Extract the [X, Y] coordinate from the center of the cell holding the provided text.  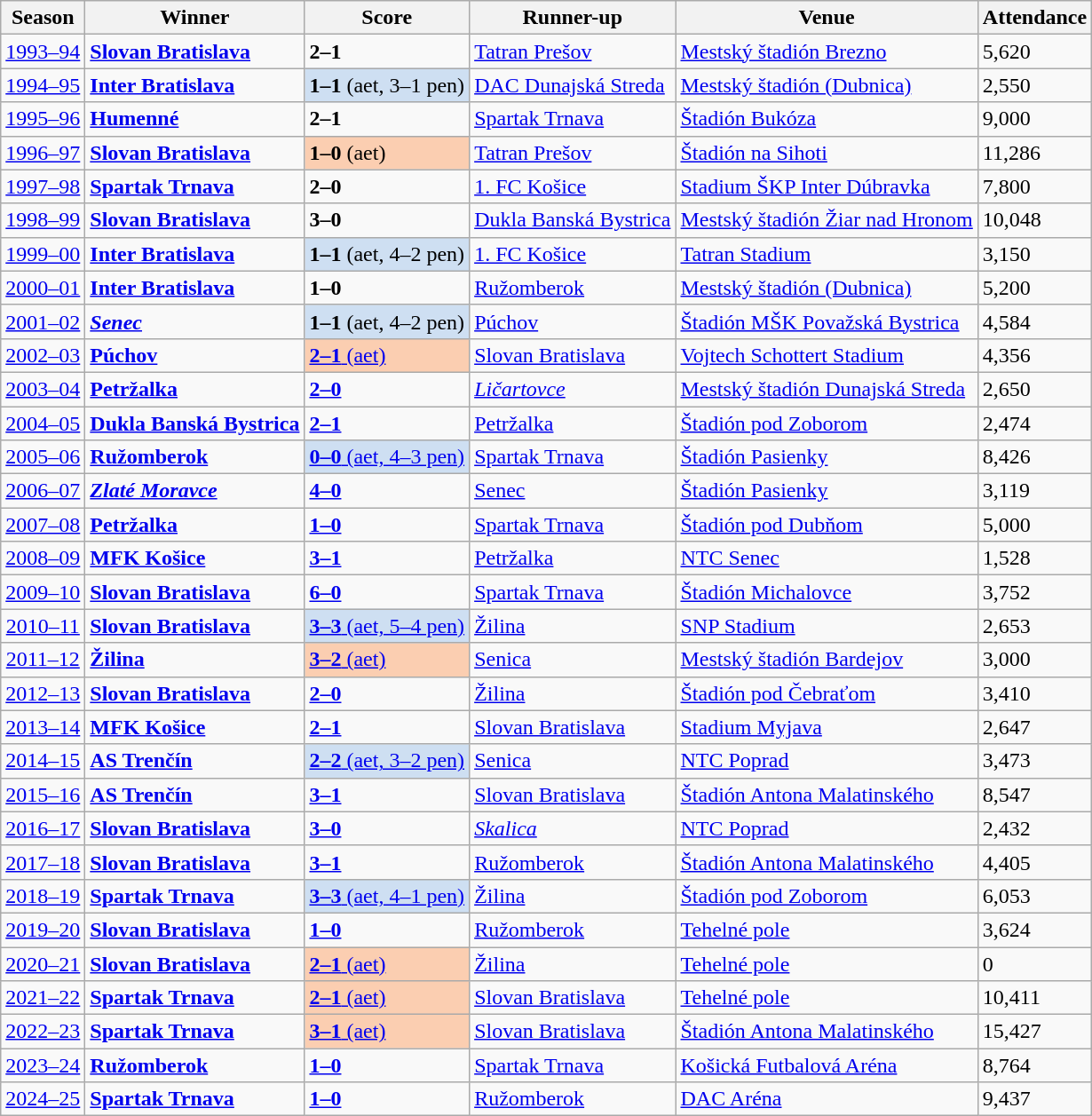
3,624 [1034, 930]
Vojtech Schottert Stadium [827, 355]
2,432 [1034, 828]
Štadión Bukóza [827, 119]
2018–19 [43, 896]
Stadium ŠKP Inter Dúbravka [827, 186]
2015–16 [43, 795]
5,620 [1034, 51]
2017–18 [43, 862]
2,650 [1034, 389]
4–0 [387, 491]
2,550 [1034, 85]
2007–08 [43, 525]
4,405 [1034, 862]
2004–05 [43, 423]
10,048 [1034, 220]
1993–94 [43, 51]
0 [1034, 963]
9,437 [1034, 1099]
2016–17 [43, 828]
3,119 [1034, 491]
Attendance [1034, 18]
6,053 [1034, 896]
1998–99 [43, 220]
3,473 [1034, 761]
Season [43, 18]
2023–24 [43, 1065]
3,150 [1034, 254]
2019–20 [43, 930]
Mestský štadión Bardejov [827, 660]
1994–95 [43, 85]
2024–25 [43, 1099]
2003–04 [43, 389]
2006–07 [43, 491]
NTC Senec [827, 558]
2–2 (aet, 3–2 pen) [387, 761]
Štadión MŠK Považská Bystrica [827, 321]
SNP Stadium [827, 626]
3,752 [1034, 592]
8,764 [1034, 1065]
1999–00 [43, 254]
3–2 (aet) [387, 660]
Ličartovce [573, 389]
Winner [195, 18]
2000–01 [43, 288]
2001–02 [43, 321]
2,653 [1034, 626]
Mestský štadión Žiar nad Hronom [827, 220]
2,474 [1034, 423]
Štadión Michalovce [827, 592]
5,200 [1034, 288]
1997–98 [43, 186]
2020–21 [43, 963]
Venue [827, 18]
2012–13 [43, 693]
2,647 [1034, 727]
11,286 [1034, 153]
2010–11 [43, 626]
Skalica [573, 828]
4,584 [1034, 321]
Humenné [195, 119]
10,411 [1034, 998]
2022–23 [43, 1032]
Stadium Myjava [827, 727]
4,356 [1034, 355]
2009–10 [43, 592]
DAC Aréna [827, 1099]
3,000 [1034, 660]
1996–97 [43, 153]
2021–22 [43, 998]
Štadión na Sihoti [827, 153]
7,800 [1034, 186]
3,410 [1034, 693]
6–0 [387, 592]
Košická Futbalová Aréna [827, 1065]
Tatran Stadium [827, 254]
1–0 (aet) [387, 153]
2008–09 [43, 558]
8,426 [1034, 457]
3–3 (aet, 4–1 pen) [387, 896]
Runner-up [573, 18]
3–3 (aet, 5–4 pen) [387, 626]
2013–14 [43, 727]
1995–96 [43, 119]
Štadión pod Dubňom [827, 525]
1–1 (aet, 3–1 pen) [387, 85]
2014–15 [43, 761]
Mestský štadión Brezno [827, 51]
Score [387, 18]
2011–12 [43, 660]
0–0 (aet, 4–3 pen) [387, 457]
Zlaté Moravce [195, 491]
9,000 [1034, 119]
DAC Dunajská Streda [573, 85]
3–1 (aet) [387, 1032]
Mestský štadión Dunajská Streda [827, 389]
2005–06 [43, 457]
2002–03 [43, 355]
5,000 [1034, 525]
1,528 [1034, 558]
Štadión pod Čebraťom [827, 693]
8,547 [1034, 795]
15,427 [1034, 1032]
